Find where the given text appears and provide that cell's center as [x, y] coordinate. 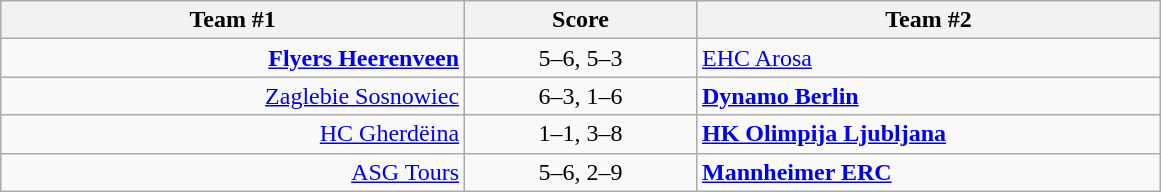
Flyers Heerenveen [233, 58]
Dynamo Berlin [928, 96]
ASG Tours [233, 172]
HK Olimpija Ljubljana [928, 134]
HC Gherdëina [233, 134]
Score [581, 20]
5–6, 2–9 [581, 172]
Mannheimer ERC [928, 172]
EHC Arosa [928, 58]
6–3, 1–6 [581, 96]
1–1, 3–8 [581, 134]
Zaglebie Sosnowiec [233, 96]
Team #1 [233, 20]
Team #2 [928, 20]
5–6, 5–3 [581, 58]
